Find where the given text appears and provide that cell's center as (x, y) coordinate. 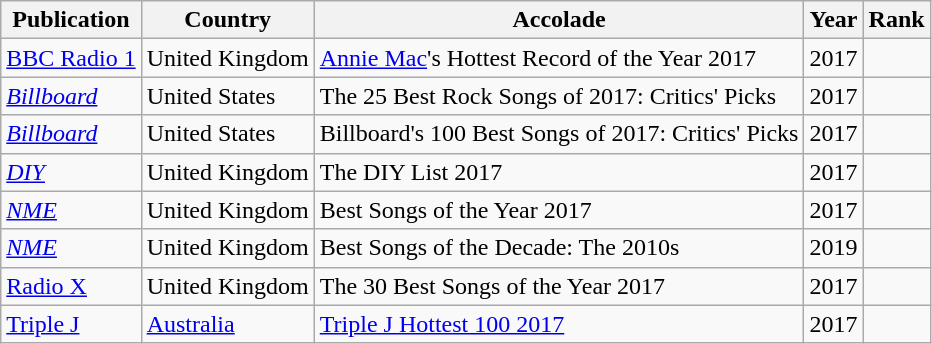
BBC Radio 1 (71, 58)
Publication (71, 20)
Annie Mac's Hottest Record of the Year 2017 (559, 58)
Year (834, 20)
Best Songs of the Decade: The 2010s (559, 248)
Country (228, 20)
The 25 Best Rock Songs of 2017: Critics' Picks (559, 96)
Australia (228, 324)
Triple J Hottest 100 2017 (559, 324)
Best Songs of the Year 2017 (559, 210)
Billboard's 100 Best Songs of 2017: Critics' Picks (559, 134)
DIY (71, 172)
Accolade (559, 20)
The DIY List 2017 (559, 172)
Triple J (71, 324)
Rank (896, 20)
2019 (834, 248)
The 30 Best Songs of the Year 2017 (559, 286)
Radio X (71, 286)
